Capture the cell that displays the provided text and extract its (x, y) central coordinate. 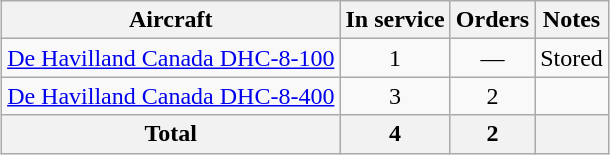
In service (395, 20)
1 (395, 58)
Total (171, 134)
— (492, 58)
Notes (572, 20)
4 (395, 134)
De Havilland Canada DHC-8-400 (171, 96)
Stored (572, 58)
3 (395, 96)
Orders (492, 20)
De Havilland Canada DHC-8-100 (171, 58)
Aircraft (171, 20)
